Extract the [X, Y] coordinate from the center of the cell holding the provided text.  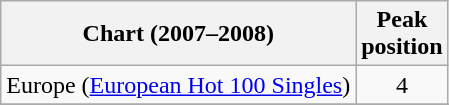
Peakposition [402, 34]
Chart (2007–2008) [178, 34]
Europe (European Hot 100 Singles) [178, 85]
4 [402, 85]
